Capture the cell that displays the provided text and extract its (X, Y) central coordinate. 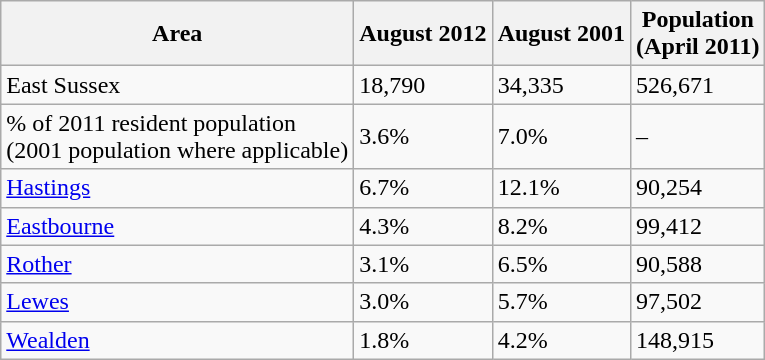
East Sussex (178, 85)
Hastings (178, 188)
% of 2011 resident population(2001 population where applicable) (178, 136)
Population(April 2011) (698, 34)
99,412 (698, 226)
4.2% (561, 340)
– (698, 136)
90,588 (698, 264)
3.6% (423, 136)
Area (178, 34)
3.1% (423, 264)
Eastbourne (178, 226)
5.7% (561, 302)
August 2001 (561, 34)
18,790 (423, 85)
90,254 (698, 188)
August 2012 (423, 34)
6.5% (561, 264)
Lewes (178, 302)
97,502 (698, 302)
Wealden (178, 340)
12.1% (561, 188)
148,915 (698, 340)
8.2% (561, 226)
526,671 (698, 85)
6.7% (423, 188)
Rother (178, 264)
3.0% (423, 302)
34,335 (561, 85)
4.3% (423, 226)
1.8% (423, 340)
7.0% (561, 136)
